Find where the given text appears and provide that cell's center as (X, Y) coordinate. 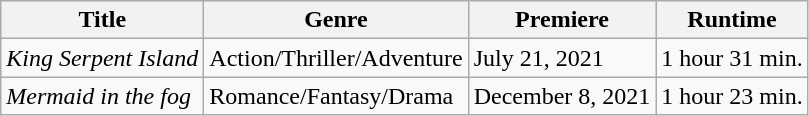
Title (102, 20)
Premiere (562, 20)
December 8, 2021 (562, 96)
1 hour 23 min. (732, 96)
Action/Thriller/Adventure (336, 58)
Romance/Fantasy/Drama (336, 96)
Genre (336, 20)
Mermaid in the fog (102, 96)
Runtime (732, 20)
King Serpent Island (102, 58)
July 21, 2021 (562, 58)
1 hour 31 min. (732, 58)
